Return the (X, Y) coordinate for the center point of the cell that contains the specified text.  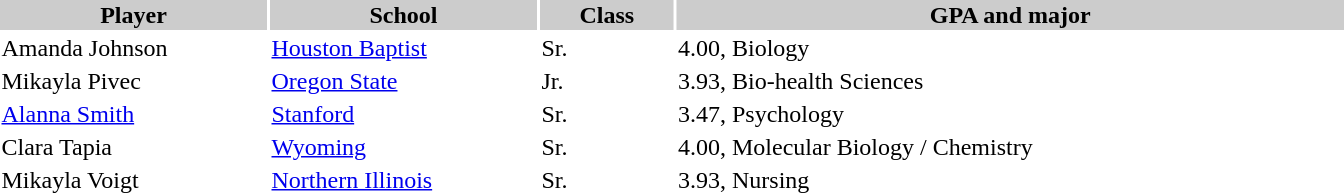
Class (607, 15)
GPA and major (1010, 15)
4.00, Molecular Biology / Chemistry (1010, 147)
Houston Baptist (404, 48)
Jr. (607, 81)
Wyoming (404, 147)
3.93, Bio-health Sciences (1010, 81)
Oregon State (404, 81)
School (404, 15)
Alanna Smith (134, 114)
Stanford (404, 114)
4.00, Biology (1010, 48)
Player (134, 15)
Clara Tapia (134, 147)
3.47, Psychology (1010, 114)
Amanda Johnson (134, 48)
Mikayla Pivec (134, 81)
